Pinpoint the cell where the given text exists, returning its [X, Y] midpoint coordinate. 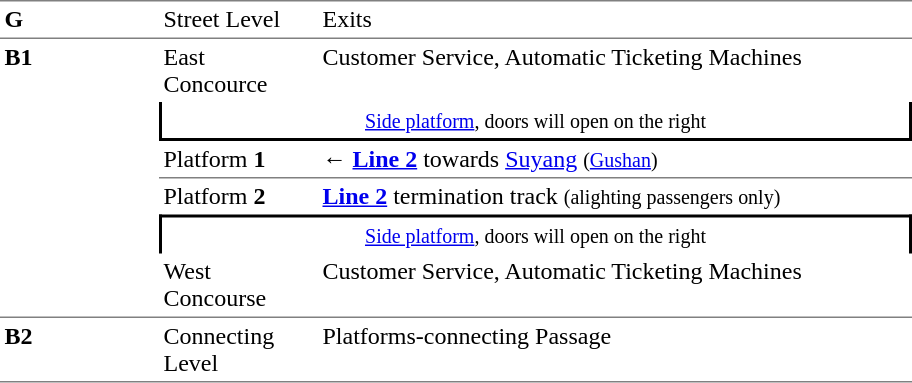
Platform 1 [238, 160]
Platform 2 [238, 196]
Street Level [238, 20]
Exits [615, 20]
Platforms-connecting Passage [615, 350]
G [80, 20]
Line 2 termination track (alighting passengers only) [615, 196]
← Line 2 towards Suyang (Gushan) [615, 160]
B2 [80, 350]
West Concourse [238, 286]
East Concource [238, 70]
Connecting Level [238, 350]
B1 [80, 178]
